Capture the cell that displays the provided text and extract its [X, Y] central coordinate. 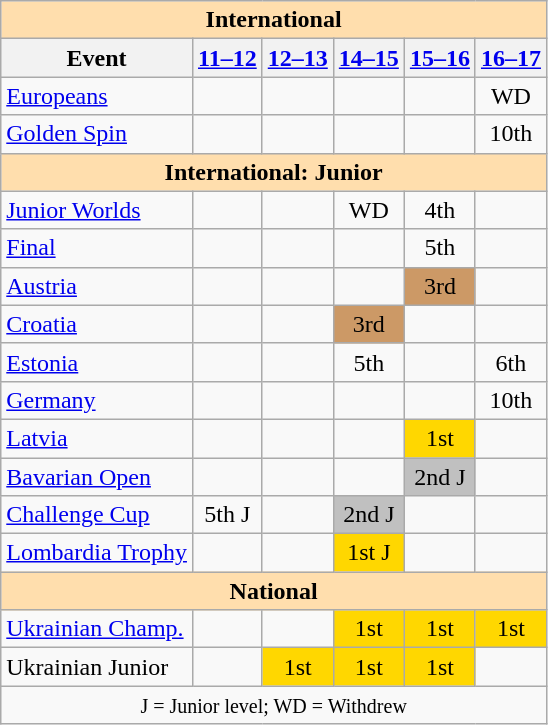
Junior Worlds [97, 210]
4th [440, 210]
Latvia [97, 438]
Challenge Cup [97, 515]
Lombardia Trophy [97, 553]
J = Junior level; WD = Withdrew [274, 705]
Estonia [97, 362]
National [274, 591]
16–17 [510, 58]
1st J [368, 553]
Ukrainian Junior [97, 667]
Croatia [97, 324]
International: Junior [274, 172]
Event [97, 58]
15–16 [440, 58]
14–15 [368, 58]
6th [510, 362]
International [274, 20]
Germany [97, 400]
Bavarian Open [97, 477]
Europeans [97, 96]
Final [97, 248]
Ukrainian Champ. [97, 629]
11–12 [227, 58]
Austria [97, 286]
5th J [227, 515]
12–13 [298, 58]
Golden Spin [97, 134]
